From the cell containing the given text, extract its center point as [x, y] coordinate. 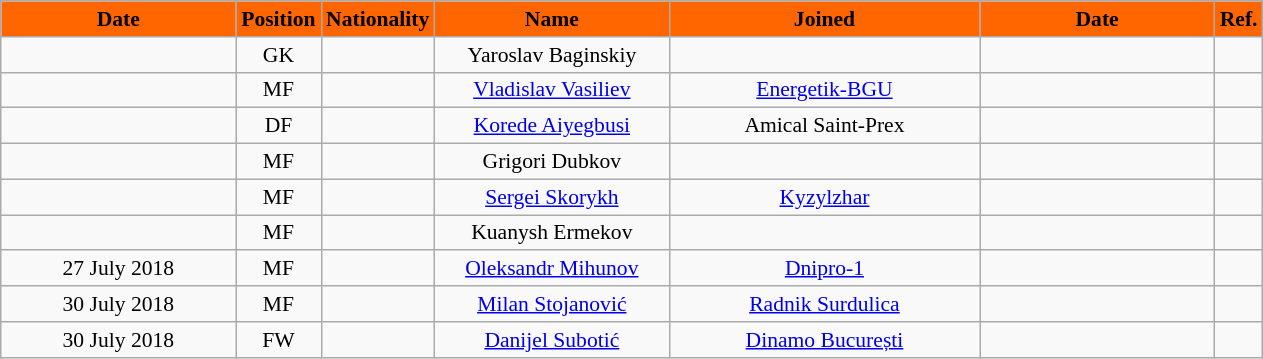
Korede Aiyegbusi [552, 126]
Vladislav Vasiliev [552, 90]
Dnipro-1 [824, 269]
Grigori Dubkov [552, 162]
Joined [824, 19]
Danijel Subotić [552, 340]
Dinamo București [824, 340]
DF [278, 126]
Ref. [1239, 19]
Position [278, 19]
Oleksandr Mihunov [552, 269]
Sergei Skorykh [552, 197]
Nationality [378, 19]
Yaroslav Baginskiy [552, 55]
Milan Stojanović [552, 304]
27 July 2018 [118, 269]
Kuanysh Ermekov [552, 233]
Kyzylzhar [824, 197]
GK [278, 55]
FW [278, 340]
Radnik Surdulica [824, 304]
Energetik-BGU [824, 90]
Name [552, 19]
Amical Saint-Prex [824, 126]
